Pinpoint the cell where the given text exists, returning its [X, Y] midpoint coordinate. 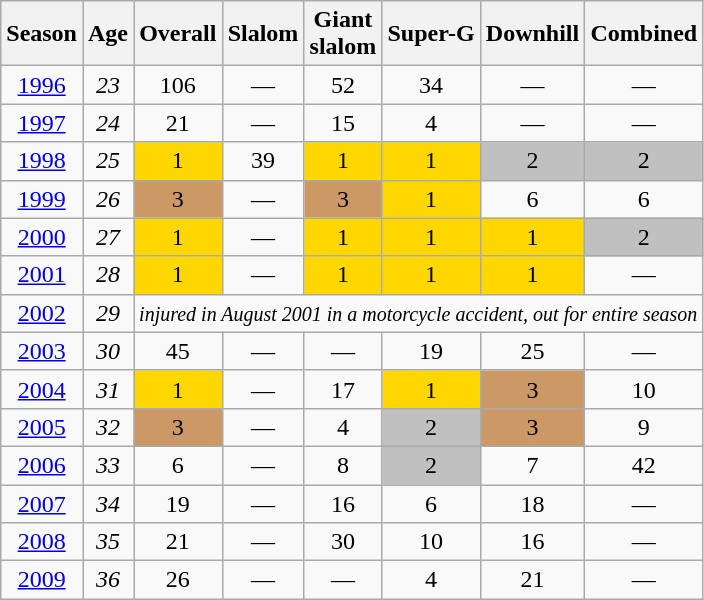
9 [644, 427]
1999 [42, 199]
Age [108, 34]
18 [532, 503]
2002 [42, 313]
Slalom [263, 34]
2008 [42, 542]
Season [42, 34]
2009 [42, 580]
1998 [42, 161]
Giantslalom [343, 34]
Downhill [532, 34]
2006 [42, 465]
15 [343, 123]
39 [263, 161]
28 [108, 275]
Super-G [431, 34]
35 [108, 542]
8 [343, 465]
36 [108, 580]
106 [178, 85]
2001 [42, 275]
injured in August 2001 in a motorcycle accident, out for entire season [418, 313]
1997 [42, 123]
2005 [42, 427]
2007 [42, 503]
2003 [42, 351]
32 [108, 427]
Combined [644, 34]
1996 [42, 85]
2000 [42, 237]
52 [343, 85]
42 [644, 465]
Overall [178, 34]
29 [108, 313]
31 [108, 389]
33 [108, 465]
7 [532, 465]
2004 [42, 389]
17 [343, 389]
27 [108, 237]
45 [178, 351]
24 [108, 123]
23 [108, 85]
